Determine the [X, Y] coordinate at the center of the cell enclosing the given text.  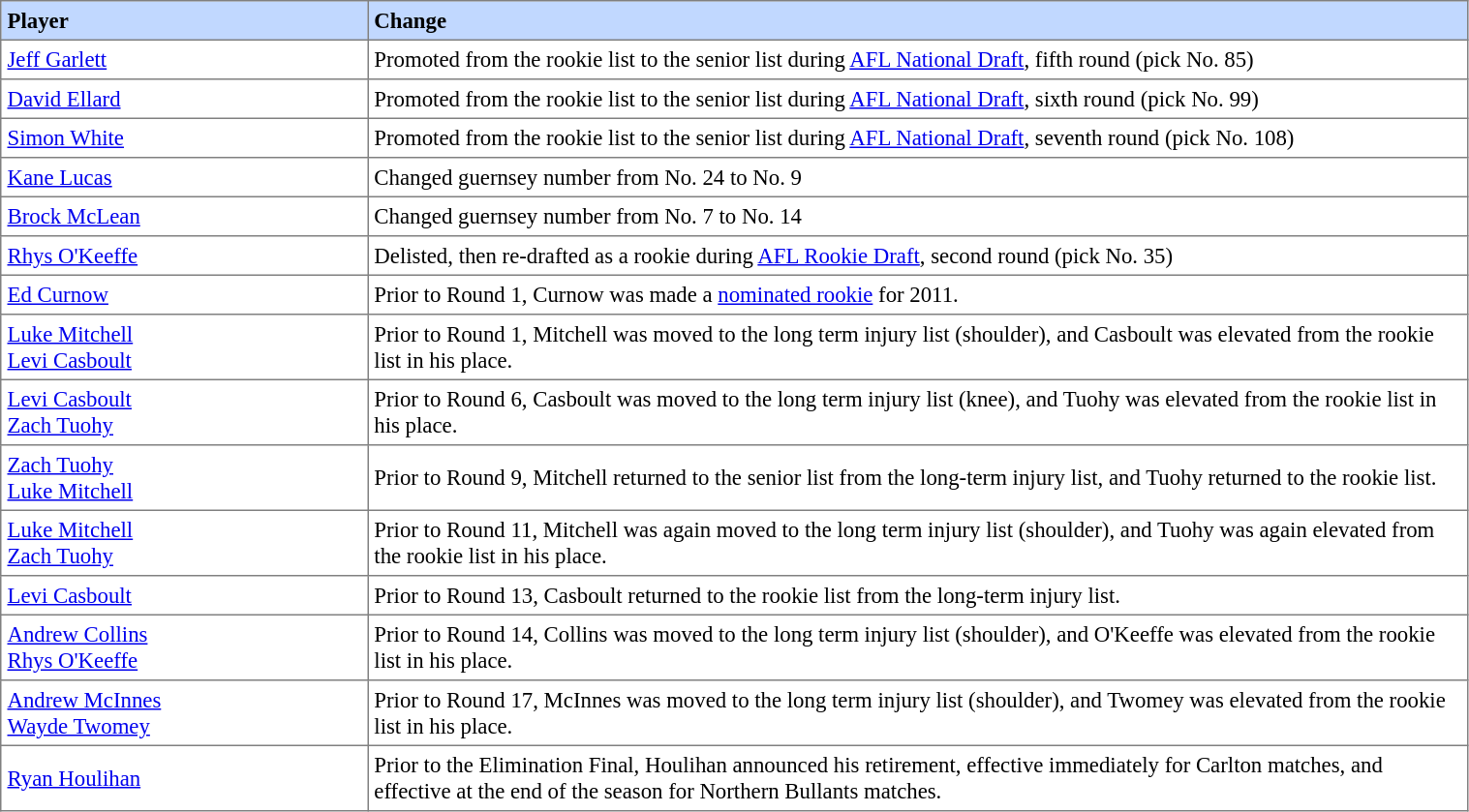
Changed guernsey number from No. 24 to No. 9 [918, 177]
Rhys O'Keeffe [184, 256]
Prior to Round 1, Curnow was made a nominated rookie for 2011. [918, 294]
Andrew Collins Rhys O'Keeffe [184, 647]
Prior to Round 11, Mitchell was again moved to the long term injury list (shoulder), and Tuohy was again elevated from the rookie list in his place. [918, 543]
Levi Casboult [184, 595]
Prior to Round 6, Casboult was moved to the long term injury list (knee), and Tuohy was elevated from the rookie list in his place. [918, 412]
Player [184, 20]
Levi Casboult Zach Tuohy [184, 412]
Prior to Round 9, Mitchell returned to the senior list from the long-term injury list, and Tuohy returned to the rookie list. [918, 478]
Promoted from the rookie list to the senior list during AFL National Draft, seventh round (pick No. 108) [918, 137]
Zach Tuohy Luke Mitchell [184, 478]
Andrew McInnes Wayde Twomey [184, 713]
Promoted from the rookie list to the senior list during AFL National Draft, fifth round (pick No. 85) [918, 59]
Prior to Round 13, Casboult returned to the rookie list from the long-term injury list. [918, 595]
Luke Mitchell Zach Tuohy [184, 543]
Jeff Garlett [184, 59]
Prior to Round 17, McInnes was moved to the long term injury list (shoulder), and Twomey was elevated from the rookie list in his place. [918, 713]
Ryan Houlihan [184, 778]
Kane Lucas [184, 177]
Changed guernsey number from No. 7 to No. 14 [918, 216]
Simon White [184, 137]
Change [918, 20]
Promoted from the rookie list to the senior list during AFL National Draft, sixth round (pick No. 99) [918, 99]
Ed Curnow [184, 294]
Delisted, then re-drafted as a rookie during AFL Rookie Draft, second round (pick No. 35) [918, 256]
Brock McLean [184, 216]
Prior to Round 1, Mitchell was moved to the long term injury list (shoulder), and Casboult was elevated from the rookie list in his place. [918, 347]
Prior to Round 14, Collins was moved to the long term injury list (shoulder), and O'Keeffe was elevated from the rookie list in his place. [918, 647]
Luke Mitchell Levi Casboult [184, 347]
David Ellard [184, 99]
